Extract the (x, y) coordinate from the center of the cell holding the provided text.  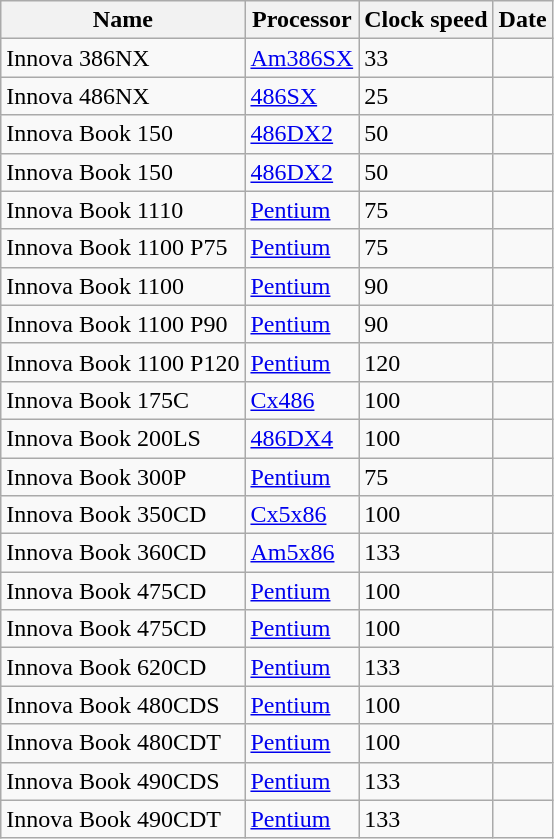
Innova Book 620CD (123, 667)
Innova Book 1110 (123, 210)
Innova Book 1100 P90 (123, 324)
Am386SX (302, 58)
Cx5x86 (302, 515)
Innova Book 490CDS (123, 781)
Innova Book 480CDS (123, 705)
Innova Book 350CD (123, 515)
Innova Book 175C (123, 400)
Innova Book 360CD (123, 553)
Innova Book 1100 P120 (123, 362)
Processor (302, 20)
Date (522, 20)
Innova Book 480CDT (123, 743)
Innova 386NX (123, 58)
Innova Book 490CDT (123, 819)
Innova 486NX (123, 96)
Innova Book 300P (123, 477)
Name (123, 20)
Innova Book 1100 P75 (123, 248)
Innova Book 200LS (123, 438)
Cx486 (302, 400)
Am5x86 (302, 553)
486SX (302, 96)
120 (426, 362)
486DX4 (302, 438)
25 (426, 96)
33 (426, 58)
Clock speed (426, 20)
Innova Book 1100 (123, 286)
